Identify which cell holds the provided text, then report its (x, y) central coordinate. 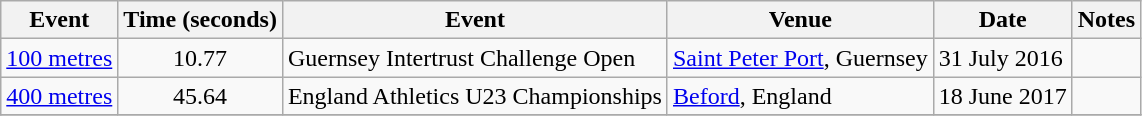
100 metres (60, 58)
Time (seconds) (200, 20)
400 metres (60, 96)
England Athletics U23 Championships (474, 96)
31 July 2016 (1002, 58)
18 June 2017 (1002, 96)
Saint Peter Port, Guernsey (800, 58)
10.77 (200, 58)
Notes (1106, 20)
Venue (800, 20)
45.64 (200, 96)
Guernsey Intertrust Challenge Open (474, 58)
Date (1002, 20)
Beford, England (800, 96)
